Find where the given text appears and provide that cell's center as (X, Y) coordinate. 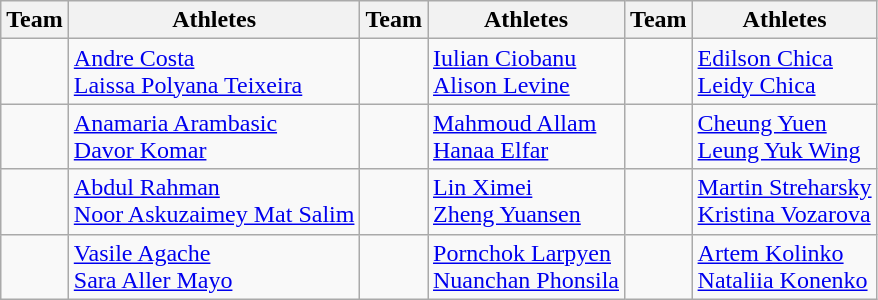
Lin XimeiZheng Yuansen (526, 202)
Pornchok LarpyenNuanchan Phonsila (526, 266)
Mahmoud AllamHanaa Elfar (526, 136)
Anamaria ArambasicDavor Komar (214, 136)
Vasile AgacheSara Aller Mayo (214, 266)
Abdul RahmanNoor Askuzaimey Mat Salim (214, 202)
Artem KolinkoNataliia Konenko (784, 266)
Iulian CiobanuAlison Levine (526, 72)
Edilson ChicaLeidy Chica (784, 72)
Andre CostaLaissa Polyana Teixeira (214, 72)
Martin StreharskyKristina Vozarova (784, 202)
Cheung YuenLeung Yuk Wing (784, 136)
